Return (X, Y) of the center of cell containing provided text 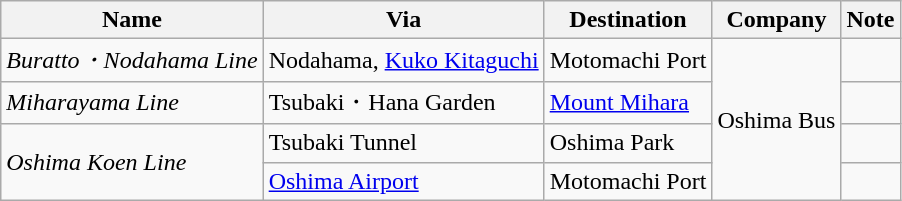
Miharayama Line (132, 102)
Oshima Bus (776, 120)
Tsubaki・Hana Garden (404, 102)
Destination (628, 20)
Mount Mihara (628, 102)
Oshima Koen Line (132, 162)
Oshima Park (628, 143)
Name (132, 20)
Via (404, 20)
Note (870, 20)
Nodahama, Kuko Kitaguchi (404, 60)
Company (776, 20)
Buratto・Nodahama Line (132, 60)
Tsubaki Tunnel (404, 143)
Oshima Airport (404, 181)
